Determine the [x, y] coordinate at the center of the cell enclosing the given text.  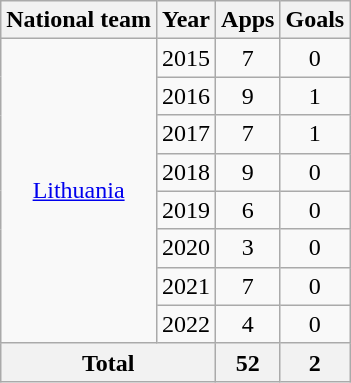
Apps [248, 20]
Year [186, 20]
Goals [315, 20]
2020 [186, 248]
3 [248, 248]
2022 [186, 324]
2019 [186, 210]
52 [248, 362]
2018 [186, 172]
2 [315, 362]
2016 [186, 96]
2017 [186, 134]
National team [79, 20]
4 [248, 324]
2015 [186, 58]
Total [108, 362]
Lithuania [79, 191]
2021 [186, 286]
6 [248, 210]
